For the text-containing cell, return its midpoint in [X, Y] coordinate format. 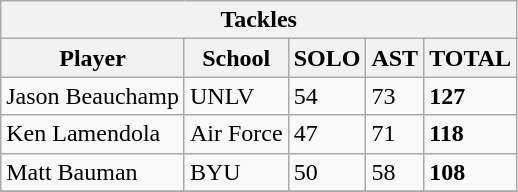
Jason Beauchamp [93, 96]
73 [395, 96]
Player [93, 58]
118 [470, 134]
127 [470, 96]
50 [327, 172]
108 [470, 172]
BYU [236, 172]
Matt Bauman [93, 172]
Ken Lamendola [93, 134]
SOLO [327, 58]
71 [395, 134]
Air Force [236, 134]
UNLV [236, 96]
Tackles [259, 20]
AST [395, 58]
47 [327, 134]
TOTAL [470, 58]
School [236, 58]
54 [327, 96]
58 [395, 172]
